For the text-containing cell, return its midpoint in (x, y) coordinate format. 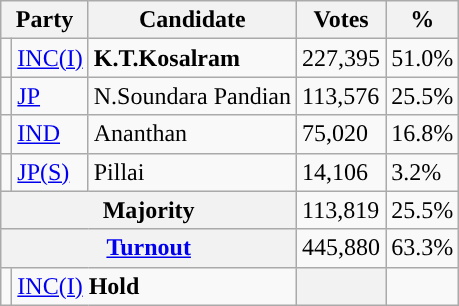
K.T.Kosalram (192, 58)
63.3% (422, 248)
Turnout (149, 248)
51.0% (422, 58)
14,106 (342, 172)
% (422, 20)
JP (50, 96)
INC(I) Hold (154, 286)
Pillai (192, 172)
113,576 (342, 96)
INC(I) (50, 58)
3.2% (422, 172)
16.8% (422, 134)
113,819 (342, 210)
Votes (342, 20)
Candidate (192, 20)
Party (44, 20)
JP(S) (50, 172)
227,395 (342, 58)
75,020 (342, 134)
N.Soundara Pandian (192, 96)
IND (50, 134)
Ananthan (192, 134)
Majority (149, 210)
445,880 (342, 248)
